Provide the [X, Y] coordinate of the cell's center where the given text is located.  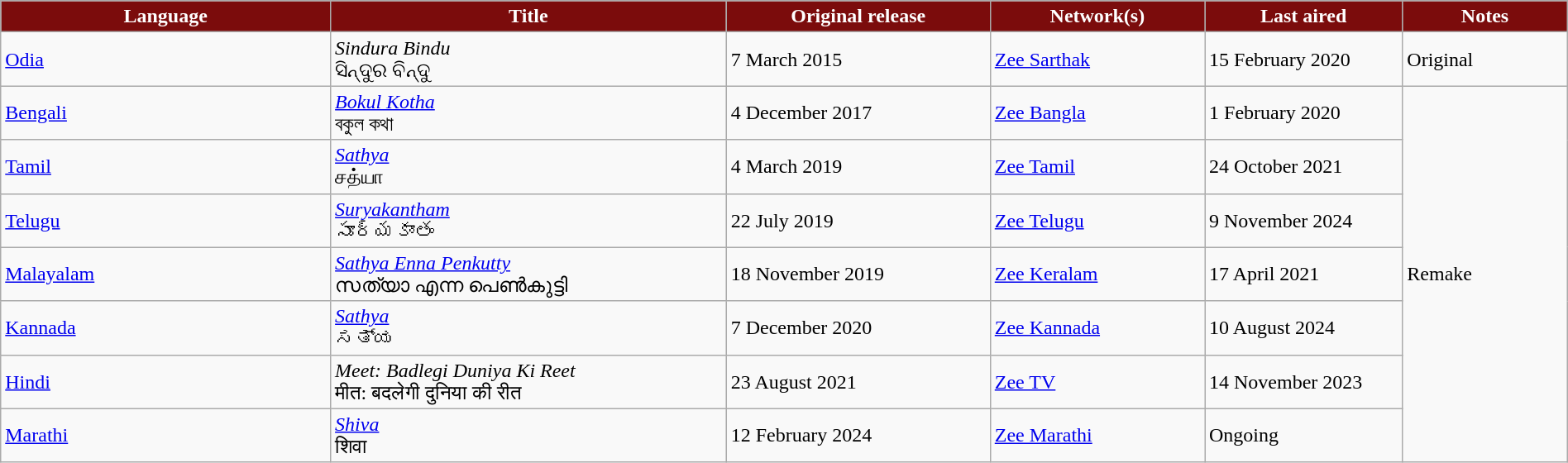
9 November 2024 [1303, 220]
Last aired [1303, 17]
22 July 2019 [858, 220]
Kannada [165, 327]
24 October 2021 [1303, 167]
Ongoing [1303, 435]
17 April 2021 [1303, 274]
Remake [1485, 274]
Malayalam [165, 274]
Zee TV [1097, 382]
Shiva शिवा [529, 435]
Sathya ಸತ್ಯ [529, 327]
Tamil [165, 167]
Sindura Bindu ସିନ୍ଦୁର ବିନ୍ଦୁ [529, 60]
Sathya சத்யா [529, 167]
7 December 2020 [858, 327]
Title [529, 17]
4 December 2017 [858, 112]
Bengali [165, 112]
Zee Telugu [1097, 220]
Telugu [165, 220]
4 March 2019 [858, 167]
12 February 2024 [858, 435]
Odia [165, 60]
Sathya Enna Penkutty സത്യാ എന്ന പെൺകുട്ടി [529, 274]
Original [1485, 60]
10 August 2024 [1303, 327]
Zee Tamil [1097, 167]
1 February 2020 [1303, 112]
14 November 2023 [1303, 382]
Zee Sarthak [1097, 60]
Bokul Kotha বকুল কথা [529, 112]
Meet: Badlegi Duniya Ki Reet मीत: बदलेगी दुनिया की रीत [529, 382]
Language [165, 17]
Original release [858, 17]
Zee Keralam [1097, 274]
Notes [1485, 17]
7 March 2015 [858, 60]
Network(s) [1097, 17]
15 February 2020 [1303, 60]
Zee Bangla [1097, 112]
Hindi [165, 382]
Marathi [165, 435]
Zee Marathi [1097, 435]
Zee Kannada [1097, 327]
18 November 2019 [858, 274]
23 August 2021 [858, 382]
Suryakantham సూర్యకాంతం [529, 220]
